Locate the cell with the specified text and output its [x, y] center coordinate. 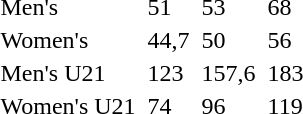
44,7 [168, 40]
50 [228, 40]
157,6 [228, 73]
123 [168, 73]
